Provide the (x, y) coordinate of the cell's center where the given text is located.  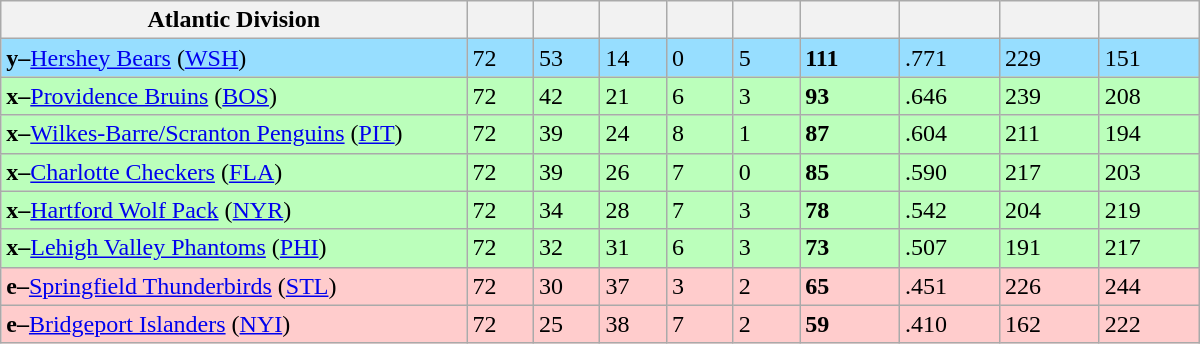
25 (566, 324)
26 (634, 172)
53 (566, 58)
191 (1049, 248)
21 (634, 96)
111 (850, 58)
.604 (950, 134)
x–Lehigh Valley Phantoms (PHI) (234, 248)
208 (1149, 96)
24 (634, 134)
203 (1149, 172)
38 (634, 324)
x–Wilkes-Barre/Scranton Penguins (PIT) (234, 134)
e–Bridgeport Islanders (NYI) (234, 324)
.451 (950, 286)
219 (1149, 210)
32 (566, 248)
.542 (950, 210)
.771 (950, 58)
65 (850, 286)
31 (634, 248)
e–Springfield Thunderbirds (STL) (234, 286)
x–Providence Bruins (BOS) (234, 96)
Atlantic Division (234, 20)
.646 (950, 96)
87 (850, 134)
73 (850, 248)
226 (1049, 286)
244 (1149, 286)
151 (1149, 58)
239 (1049, 96)
229 (1049, 58)
211 (1049, 134)
.410 (950, 324)
194 (1149, 134)
30 (566, 286)
y–Hershey Bears (WSH) (234, 58)
78 (850, 210)
37 (634, 286)
1 (766, 134)
x–Charlotte Checkers (FLA) (234, 172)
x–Hartford Wolf Pack (NYR) (234, 210)
14 (634, 58)
162 (1049, 324)
93 (850, 96)
42 (566, 96)
34 (566, 210)
85 (850, 172)
8 (700, 134)
.590 (950, 172)
.507 (950, 248)
222 (1149, 324)
5 (766, 58)
204 (1049, 210)
59 (850, 324)
28 (634, 210)
